Locate the cell with the specified text and output its (x, y) center coordinate. 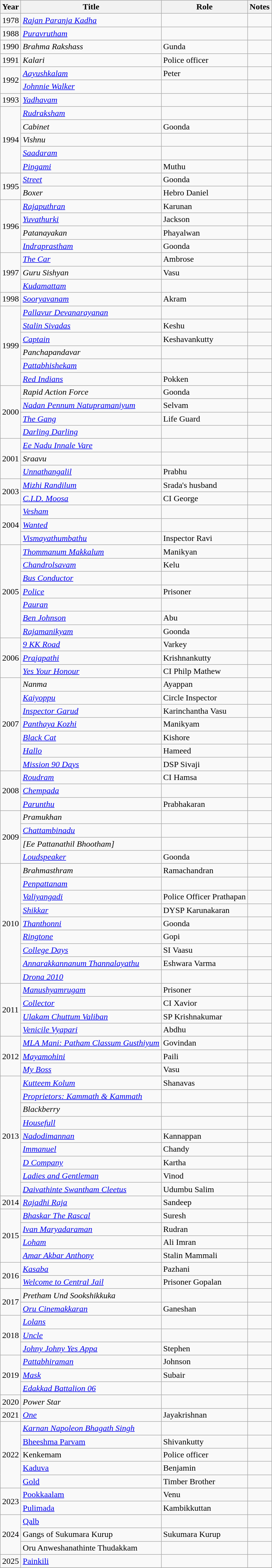
Darling Darling (91, 432)
Rudran (204, 1229)
Udumbu Salim (204, 1189)
Stalin Sivadas (91, 326)
Chandrolsavam (91, 565)
Karinchantha Vasu (204, 711)
Police (91, 592)
1978 (10, 20)
Loudspeaker (91, 857)
Nadan Pennum Natupramaniyum (91, 406)
Peter (204, 73)
Kalari (91, 60)
Hebro Daniel (204, 193)
Kannappan (204, 1136)
Vesham (91, 512)
2019 (10, 1375)
Kelu (204, 565)
2008 (10, 790)
Parunthu (91, 804)
2007 (10, 724)
C.I.D. Moosa (91, 498)
Ben Johnson (91, 618)
DYSP Karunakaran (204, 910)
Mayamohini (91, 1056)
Sandeep (204, 1202)
Ulakam Chuttum Valiban (91, 1017)
Edakkad Battalion 06 (91, 1388)
9 KK Road (91, 645)
2000 (10, 412)
Vinod (204, 1176)
Collector (91, 1003)
Rapid Action Force (91, 392)
Karunan (204, 206)
Varkey (204, 645)
2013 (10, 1136)
Kasaba (91, 1269)
Pauran (91, 605)
Brahma Rakshass (91, 47)
Prisoner Gopalan (204, 1282)
CI Philp Mathew (204, 671)
2025 (10, 1561)
Pingami (91, 166)
Sraavu (91, 459)
1996 (10, 226)
2003 (10, 492)
Hallo (91, 751)
Blackberry (91, 1109)
Keshu (204, 326)
Inspector Garud (91, 711)
Kaduva (91, 1468)
Vismayathumbathu (91, 538)
Kambikkuttan (204, 1508)
2021 (10, 1415)
Nanma (91, 684)
Pattabhishekam (91, 365)
Eshwara Varma (204, 963)
Kenkemam (91, 1455)
Chattambinadu (91, 831)
2004 (10, 525)
Black Cat (91, 737)
2001 (10, 459)
1993 (10, 100)
Muthu (204, 166)
Oru Anweshanathinte Thudakkam (91, 1548)
Lolans (91, 1322)
Keshavankutty (204, 339)
Govindan (204, 1043)
My Boss (91, 1070)
Boxer (91, 193)
Inspector Ravi (204, 538)
Red Indians (91, 379)
CI Xavior (204, 1003)
Rajadhi Raja (91, 1202)
Sukumara Kurup (204, 1534)
1992 (10, 80)
Jackson (204, 220)
Gunda (204, 47)
Kaiyoppu (91, 698)
Bheeshma Parvam (91, 1442)
Johny Johny Yes Appa (91, 1348)
Circle Inspector (204, 698)
Title (91, 7)
Shanavas (204, 1083)
CI Hamsa (204, 777)
Immanuel (91, 1149)
Year (10, 7)
Ringtone (91, 937)
Suresh (204, 1216)
Pazhani (204, 1269)
Benjamin (204, 1468)
Manikyan (204, 551)
College Days (91, 950)
Guru Sishyan (91, 273)
Uncle (91, 1335)
Puravrutham (91, 34)
Phayalwan (204, 233)
Kutteem Kolum (91, 1083)
Rudraksham (91, 113)
Daivathinte Swantham Cleetus (91, 1189)
MLA Mani: Patham Classum Gusthiyum (91, 1043)
Gold (91, 1481)
Srada's husband (204, 485)
Subair (204, 1375)
Kishore (204, 737)
Proprietors: Kammath & Kammath (91, 1096)
2016 (10, 1276)
Sooryavanam (91, 299)
Chandy (204, 1149)
CI George (204, 498)
Johnnie Walker (91, 87)
Manikyam (204, 724)
Brahmasthram (91, 870)
Jayakrishnan (204, 1415)
Stalin Mammali (204, 1256)
Annarakkannanum Thannalayathu (91, 963)
Ladies and Gentleman (91, 1176)
Notes (259, 7)
Yes Your Honour (91, 671)
2024 (10, 1534)
2006 (10, 658)
Mission 90 Days (91, 764)
Krishnankutty (204, 658)
Rajaputhran (91, 206)
Pramukhan (91, 817)
Mizhi Randilum (91, 485)
Chempada (91, 790)
Pretham Und Sookshikkuka (91, 1295)
1991 (10, 60)
Drona 2010 (91, 976)
1988 (10, 34)
Valiyangadi (91, 897)
Abu (204, 618)
2022 (10, 1455)
Housefull (91, 1123)
1995 (10, 186)
Venicile Vyapari (91, 1030)
Patanayakan (91, 233)
SI Vaasu (204, 950)
The Car (91, 259)
Life Guard (204, 419)
Kartha (204, 1162)
Power Star (91, 1402)
Gopi (204, 937)
Welcome to Central Jail (91, 1282)
Qalb (91, 1521)
Roudram (91, 777)
SP Krishnakumar (204, 1017)
Pookkaalam (91, 1495)
Pallavur Devanarayanan (91, 312)
Yuvathurki (91, 220)
Stephen (204, 1348)
1997 (10, 273)
Indraprastham (91, 246)
1999 (10, 345)
Painkili (91, 1561)
Ee Nadu Innale Vare (91, 445)
2020 (10, 1402)
Oru Cinemakkaran (91, 1309)
The Gang (91, 419)
Aayushkalam (91, 73)
Akram (204, 299)
Shivankutty (204, 1442)
2014 (10, 1202)
Rajan Paranja Kadha (91, 20)
2010 (10, 923)
1994 (10, 140)
2018 (10, 1335)
Gangs of Sukumara Kurup (91, 1534)
1990 (10, 47)
Ramachandran (204, 870)
Pokken (204, 379)
Loham (91, 1242)
Role (204, 7)
Paili (204, 1056)
Thommanum Makkalum (91, 551)
Yadhavam (91, 100)
Pulimada (91, 1508)
Ambrose (204, 259)
Prajapathi (91, 658)
Rajamanikyam (91, 631)
Prabhakaran (204, 804)
Ali Imran (204, 1242)
Cabinet (91, 126)
Unnathangalil (91, 472)
Bhaskar The Rascal (91, 1216)
Penpattanam (91, 884)
2012 (10, 1056)
Selvam (204, 406)
Manushyamrugam (91, 990)
Venu (204, 1495)
2017 (10, 1302)
Vishnu (91, 140)
Prabhu (204, 472)
Ayappan (204, 684)
Amar Akbar Anthony (91, 1256)
One (91, 1415)
Captain (91, 339)
Nadodimannan (91, 1136)
Hameed (204, 751)
Police Officer Prathapan (204, 897)
2009 (10, 837)
Wanted (91, 525)
Kudamattam (91, 286)
Karnan Napoleon Bhagath Singh (91, 1428)
Saadaram (91, 153)
2023 (10, 1501)
[Ee Pattanathil Bhootham] (91, 844)
Timber Brother (204, 1481)
DSP Sivaji (204, 764)
Thanthonni (91, 923)
2005 (10, 591)
2011 (10, 1010)
Panchapandavar (91, 352)
Ivan Maryadaraman (91, 1229)
Street (91, 180)
2015 (10, 1235)
D Company (91, 1162)
Bus Conductor (91, 578)
Ganeshan (204, 1309)
Pattabhiraman (91, 1362)
Shikkar (91, 910)
Johnson (204, 1362)
Abdhu (204, 1030)
Panthaya Kozhi (91, 724)
Mask (91, 1375)
1998 (10, 299)
